Capture the cell that displays the provided text and extract its (X, Y) central coordinate. 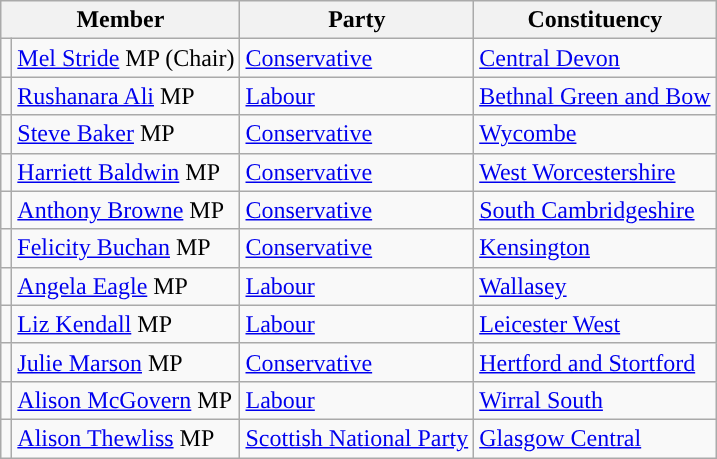
Angela Eagle MP (126, 286)
Alison McGovern MP (126, 400)
Hertford and Stortford (595, 362)
Leicester West (595, 324)
Wycombe (595, 134)
Alison Thewliss MP (126, 438)
West Worcestershire (595, 172)
Steve Baker MP (126, 134)
South Cambridgeshire (595, 210)
Anthony Browne MP (126, 210)
Wirral South (595, 400)
Harriett Baldwin MP (126, 172)
Felicity Buchan MP (126, 248)
Liz Kendall MP (126, 324)
Party (357, 20)
Central Devon (595, 58)
Julie Marson MP (126, 362)
Mel Stride MP (Chair) (126, 58)
Glasgow Central (595, 438)
Constituency (595, 20)
Wallasey (595, 286)
Bethnal Green and Bow (595, 96)
Scottish National Party (357, 438)
Kensington (595, 248)
Rushanara Ali MP (126, 96)
Member (120, 20)
